Identify which cell holds the provided text, then report its (X, Y) central coordinate. 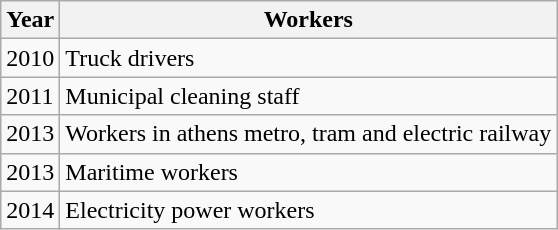
Maritime workers (308, 172)
Municipal cleaning staff (308, 96)
Year (30, 20)
2011 (30, 96)
Truck drivers (308, 58)
Workers in athens metro, tram and electric railway (308, 134)
Workers (308, 20)
2010 (30, 58)
Electricity power workers (308, 210)
2014 (30, 210)
